Detect which cell encompasses the target text, then output its [x, y] center coordinate. 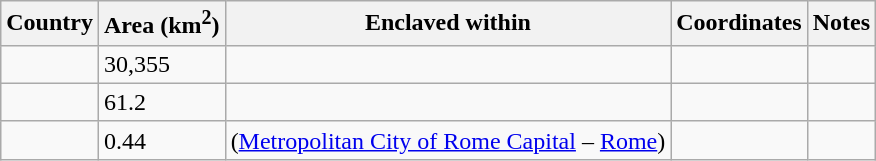
Notes [841, 24]
Country [50, 24]
30,355 [162, 64]
Coordinates [739, 24]
(Metropolitan City of Rome Capital – Rome) [448, 140]
61.2 [162, 102]
Enclaved within [448, 24]
0.44 [162, 140]
Area (km2) [162, 24]
